Pinpoint the cell where the given text exists, returning its [x, y] midpoint coordinate. 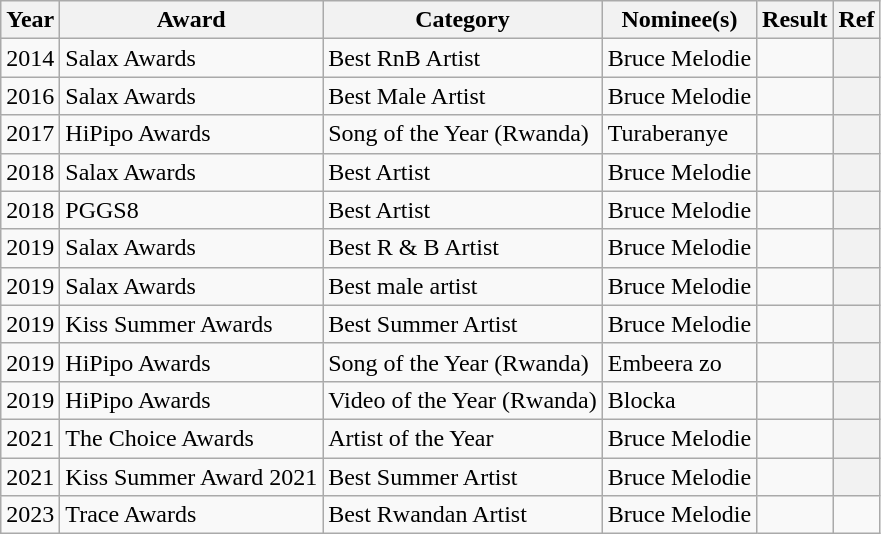
Best Male Artist [463, 96]
Category [463, 20]
Best R & B Artist [463, 248]
Year [30, 20]
Artist of the Year [463, 438]
Blocka [679, 400]
2017 [30, 134]
Ref [856, 20]
Best RnB Artist [463, 58]
Turaberanye [679, 134]
2016 [30, 96]
Video of the Year (Rwanda) [463, 400]
2023 [30, 515]
Nominee(s) [679, 20]
Award [192, 20]
Kiss Summer Award 2021 [192, 477]
The Choice Awards [192, 438]
2014 [30, 58]
Embeera zo [679, 362]
Best Rwandan Artist [463, 515]
PGGS8 [192, 210]
Trace Awards [192, 515]
Result [795, 20]
Best male artist [463, 286]
Kiss Summer Awards [192, 324]
